Scan for the cell matching the given text and deliver its (x, y) coordinate at center. 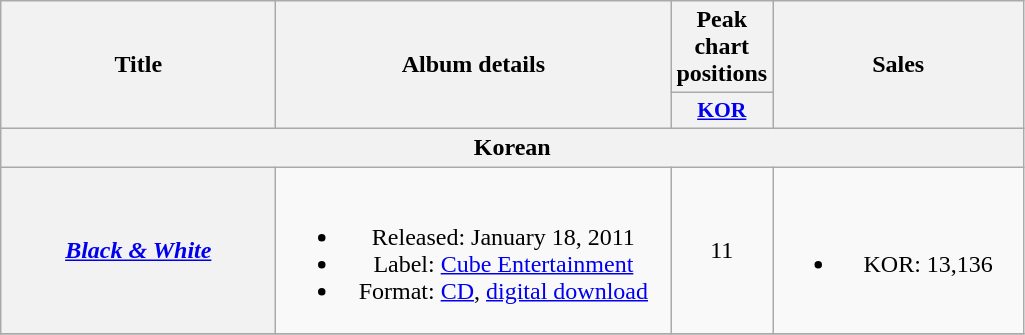
Sales (898, 65)
Released: January 18, 2011Label: Cube EntertainmentFormat: CD, digital download (474, 250)
KOR: 13,136 (898, 250)
Peak chart positions (722, 47)
KOR (722, 111)
Title (138, 65)
11 (722, 250)
Album details (474, 65)
Korean (512, 147)
Black & White (138, 250)
